Return the [x, y] coordinate for the center point of the cell that contains the specified text.  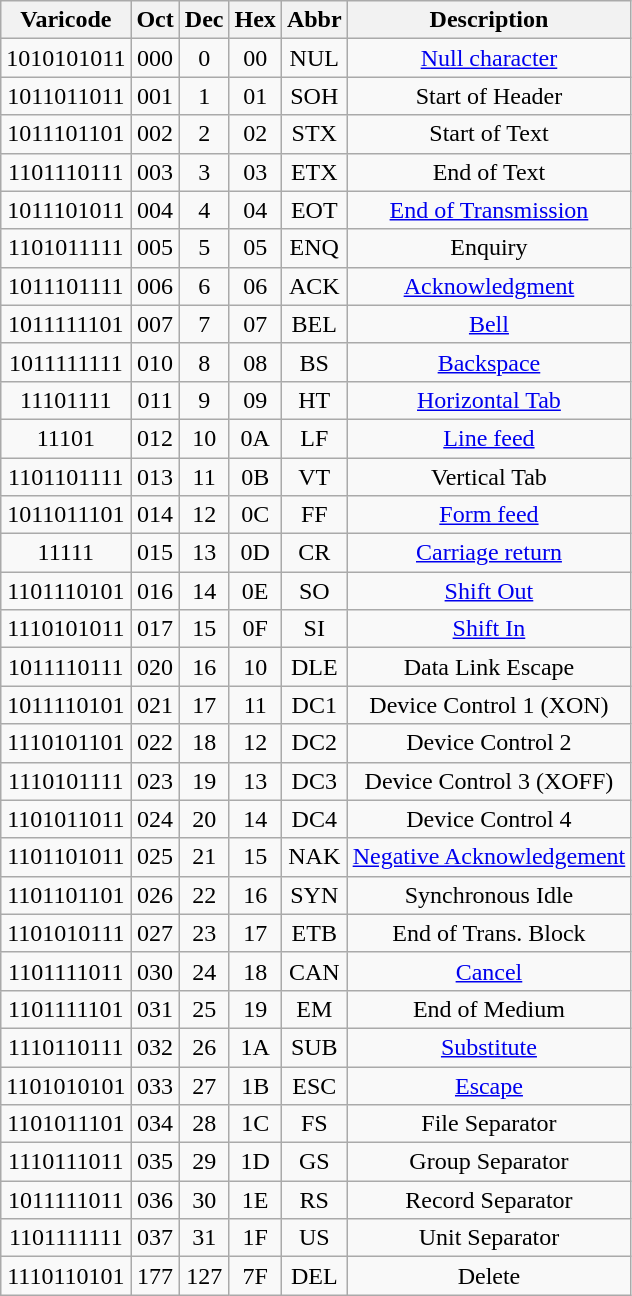
020 [155, 667]
BEL [314, 324]
Substitute [489, 1047]
0 [204, 58]
Description [489, 20]
End of Text [489, 172]
1110101101 [66, 743]
07 [255, 324]
VT [314, 477]
024 [155, 819]
0B [255, 477]
7 [204, 324]
05 [255, 248]
23 [204, 933]
08 [255, 362]
21 [204, 857]
DLE [314, 667]
Abbr [314, 20]
CR [314, 553]
1101110111 [66, 172]
FS [314, 1124]
012 [155, 438]
Hex [255, 20]
026 [155, 895]
SYN [314, 895]
BS [314, 362]
011 [155, 400]
DC2 [314, 743]
1101111111 [66, 1238]
Start of Header [489, 96]
2 [204, 134]
5 [204, 248]
Vertical Tab [489, 477]
1D [255, 1162]
1011101011 [66, 210]
1011101111 [66, 286]
1011110101 [66, 705]
016 [155, 591]
031 [155, 1009]
9 [204, 400]
007 [155, 324]
EM [314, 1009]
023 [155, 781]
RS [314, 1200]
Delete [489, 1276]
Record Separator [489, 1200]
Carriage return [489, 553]
Device Control 3 (XOFF) [489, 781]
025 [155, 857]
033 [155, 1085]
004 [155, 210]
CAN [314, 971]
20 [204, 819]
003 [155, 172]
0D [255, 553]
DC3 [314, 781]
03 [255, 172]
24 [204, 971]
037 [155, 1238]
Device Control 2 [489, 743]
ETB [314, 933]
Escape [489, 1085]
1101111101 [66, 1009]
29 [204, 1162]
001 [155, 96]
032 [155, 1047]
1F [255, 1238]
NUL [314, 58]
Line feed [489, 438]
11101111 [66, 400]
0F [255, 629]
1101111011 [66, 971]
11111 [66, 553]
Null character [489, 58]
Oct [155, 20]
036 [155, 1200]
1E [255, 1200]
1101011101 [66, 1124]
22 [204, 895]
11101 [66, 438]
177 [155, 1276]
1 [204, 96]
EOT [314, 210]
000 [155, 58]
7F [255, 1276]
034 [155, 1124]
DEL [314, 1276]
Horizontal Tab [489, 400]
31 [204, 1238]
017 [155, 629]
015 [155, 553]
1110110111 [66, 1047]
End of Medium [489, 1009]
NAK [314, 857]
Device Control 1 (XON) [489, 705]
1101010111 [66, 933]
DC1 [314, 705]
1101101101 [66, 895]
1011110111 [66, 667]
1110111011 [66, 1162]
1010101011 [66, 58]
4 [204, 210]
27 [204, 1085]
1A [255, 1047]
Enquiry [489, 248]
014 [155, 515]
FF [314, 515]
030 [155, 971]
Form feed [489, 515]
0A [255, 438]
1011111101 [66, 324]
ACK [314, 286]
1101101111 [66, 477]
STX [314, 134]
Dec [204, 20]
SOH [314, 96]
02 [255, 134]
00 [255, 58]
Varicode [66, 20]
1110101111 [66, 781]
1011101101 [66, 134]
1101101011 [66, 857]
28 [204, 1124]
GS [314, 1162]
04 [255, 210]
Bell [489, 324]
End of Trans. Block [489, 933]
027 [155, 933]
010 [155, 362]
006 [155, 286]
1101011111 [66, 248]
1101010101 [66, 1085]
Backspace [489, 362]
Cancel [489, 971]
Acknowledgment [489, 286]
1110101011 [66, 629]
035 [155, 1162]
DC4 [314, 819]
LF [314, 438]
ETX [314, 172]
SI [314, 629]
1011111011 [66, 1200]
US [314, 1238]
File Separator [489, 1124]
30 [204, 1200]
0C [255, 515]
09 [255, 400]
1101011011 [66, 819]
SO [314, 591]
Start of Text [489, 134]
013 [155, 477]
002 [155, 134]
8 [204, 362]
3 [204, 172]
Shift In [489, 629]
End of Transmission [489, 210]
Data Link Escape [489, 667]
1011111111 [66, 362]
021 [155, 705]
Group Separator [489, 1162]
005 [155, 248]
1101110101 [66, 591]
26 [204, 1047]
01 [255, 96]
ESC [314, 1085]
Shift Out [489, 591]
1011011101 [66, 515]
HT [314, 400]
0E [255, 591]
6 [204, 286]
1C [255, 1124]
06 [255, 286]
1011011011 [66, 96]
SUB [314, 1047]
022 [155, 743]
1B [255, 1085]
Synchronous Idle [489, 895]
25 [204, 1009]
127 [204, 1276]
Device Control 4 [489, 819]
ENQ [314, 248]
Negative Acknowledgement [489, 857]
1110110101 [66, 1276]
Unit Separator [489, 1238]
